Search for the cell housing the specified text and yield its (x, y) center coordinate. 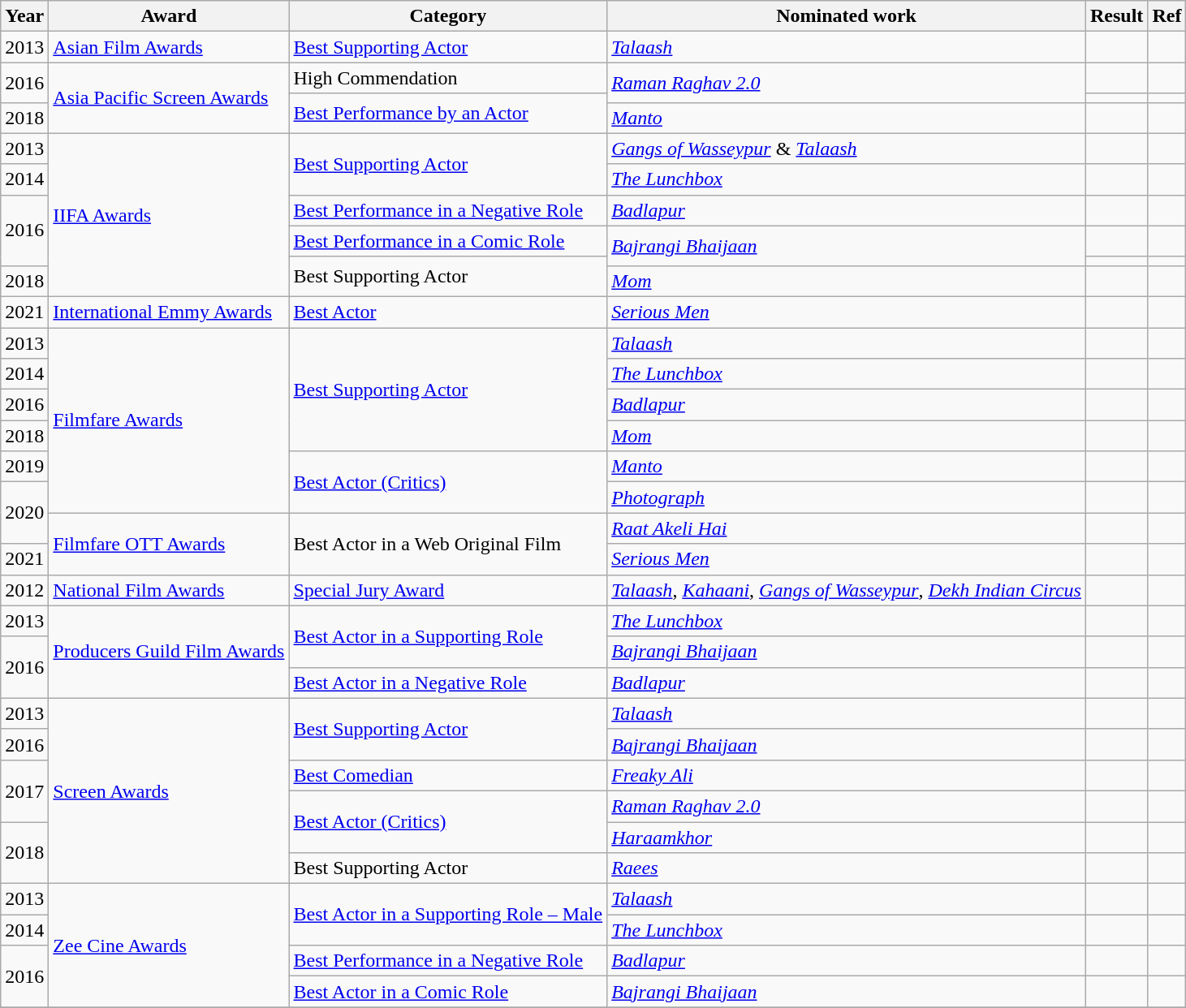
Best Actor in a Negative Role (448, 683)
Filmfare Awards (169, 420)
2019 (24, 467)
Best Actor (448, 312)
Ref (1167, 16)
Best Actor in a Comic Role (448, 992)
Screen Awards (169, 790)
2017 (24, 790)
Gangs of Wasseypur & Talaash (847, 149)
Freaky Ali (847, 775)
Best Actor in a Supporting Role (448, 636)
Nominated work (847, 16)
Zee Cine Awards (169, 946)
Best Performance in a Comic Role (448, 241)
2012 (24, 590)
National Film Awards (169, 590)
Raees (847, 868)
IIFA Awards (169, 214)
Raat Akeli Hai (847, 528)
Result (1116, 16)
Best Actor in a Supporting Role – Male (448, 915)
Best Performance by an Actor (448, 114)
High Commendation (448, 78)
Asian Film Awards (169, 47)
Haraamkhor (847, 837)
Filmfare OTT Awards (169, 544)
Talaash, Kahaani, Gangs of Wasseypur, Dekh Indian Circus (847, 590)
Photograph (847, 498)
Year (24, 16)
Best Actor in a Web Original Film (448, 544)
Award (169, 16)
Category (448, 16)
Asia Pacific Screen Awards (169, 97)
Best Comedian (448, 775)
Special Jury Award (448, 590)
2020 (24, 513)
Producers Guild Film Awards (169, 652)
International Emmy Awards (169, 312)
